Determine the (x, y) coordinate at the center of the cell enclosing the given text.  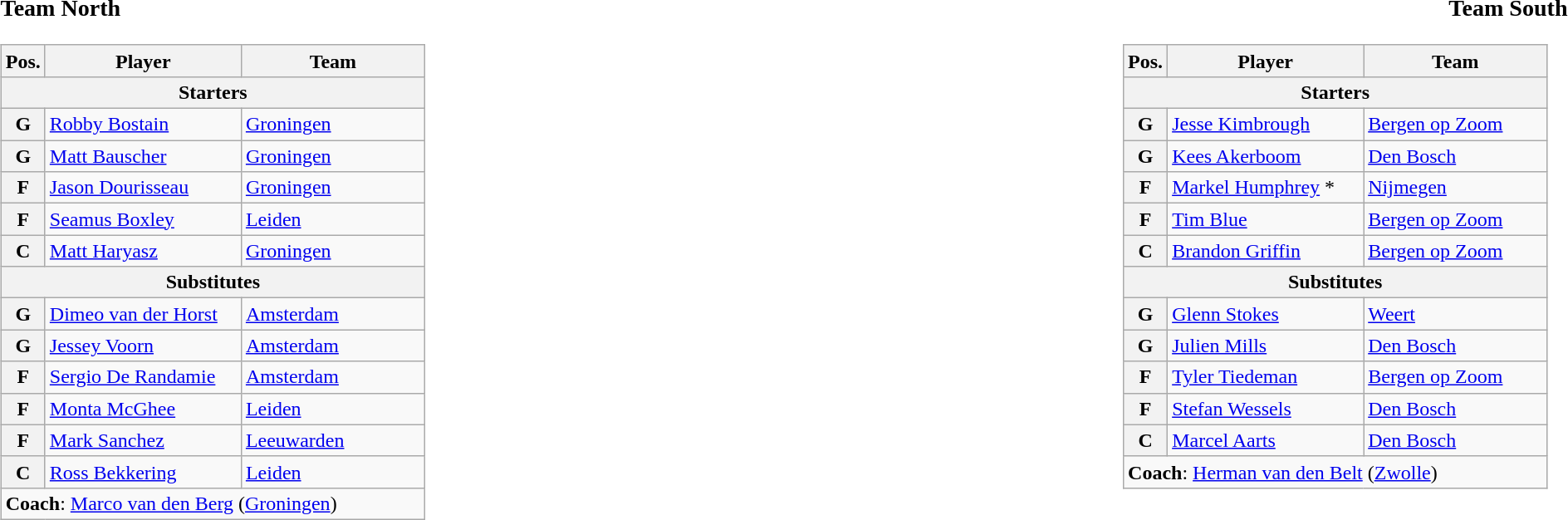
Stefan Wessels (1266, 409)
Jesse Kimbrough (1266, 125)
Kees Akerboom (1266, 156)
Nijmegen (1455, 188)
Coach: Herman van den Belt (Zwolle) (1335, 472)
Ross Bekkering (143, 472)
Dimeo van der Horst (143, 314)
Glenn Stokes (1266, 314)
Matt Bauscher (143, 156)
Seamus Boxley (143, 219)
Weert (1455, 314)
Mark Sanchez (143, 440)
Marcel Aarts (1266, 440)
Robby Bostain (143, 125)
Jessey Voorn (143, 346)
Sergio De Randamie (143, 377)
Brandon Griffin (1266, 251)
Julien Mills (1266, 346)
Markel Humphrey * (1266, 188)
Tyler Tiedeman (1266, 377)
Leeuwarden (332, 440)
Coach: Marco van den Berg (Groningen) (213, 503)
Jason Dourisseau (143, 188)
Monta McGhee (143, 409)
Matt Haryasz (143, 251)
Tim Blue (1266, 219)
